Scan for the cell matching the given text and deliver its (x, y) coordinate at center. 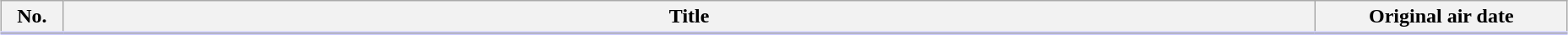
Title (689, 17)
No. (32, 17)
Original air date (1441, 17)
